For the text-containing cell, return its midpoint in [x, y] coordinate format. 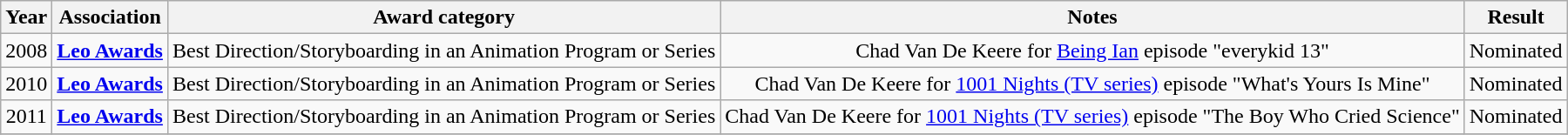
Chad Van De Keere for Being Ian episode "everykid 13" [1092, 51]
Notes [1092, 17]
Award category [443, 17]
Chad Van De Keere for 1001 Nights (TV series) episode "What's Yours Is Mine" [1092, 84]
2010 [26, 84]
2008 [26, 51]
Chad Van De Keere for 1001 Nights (TV series) episode "The Boy Who Cried Science" [1092, 117]
2011 [26, 117]
Result [1516, 17]
Year [26, 17]
Association [110, 17]
